Extract the [x, y] coordinate from the center of the cell holding the provided text.  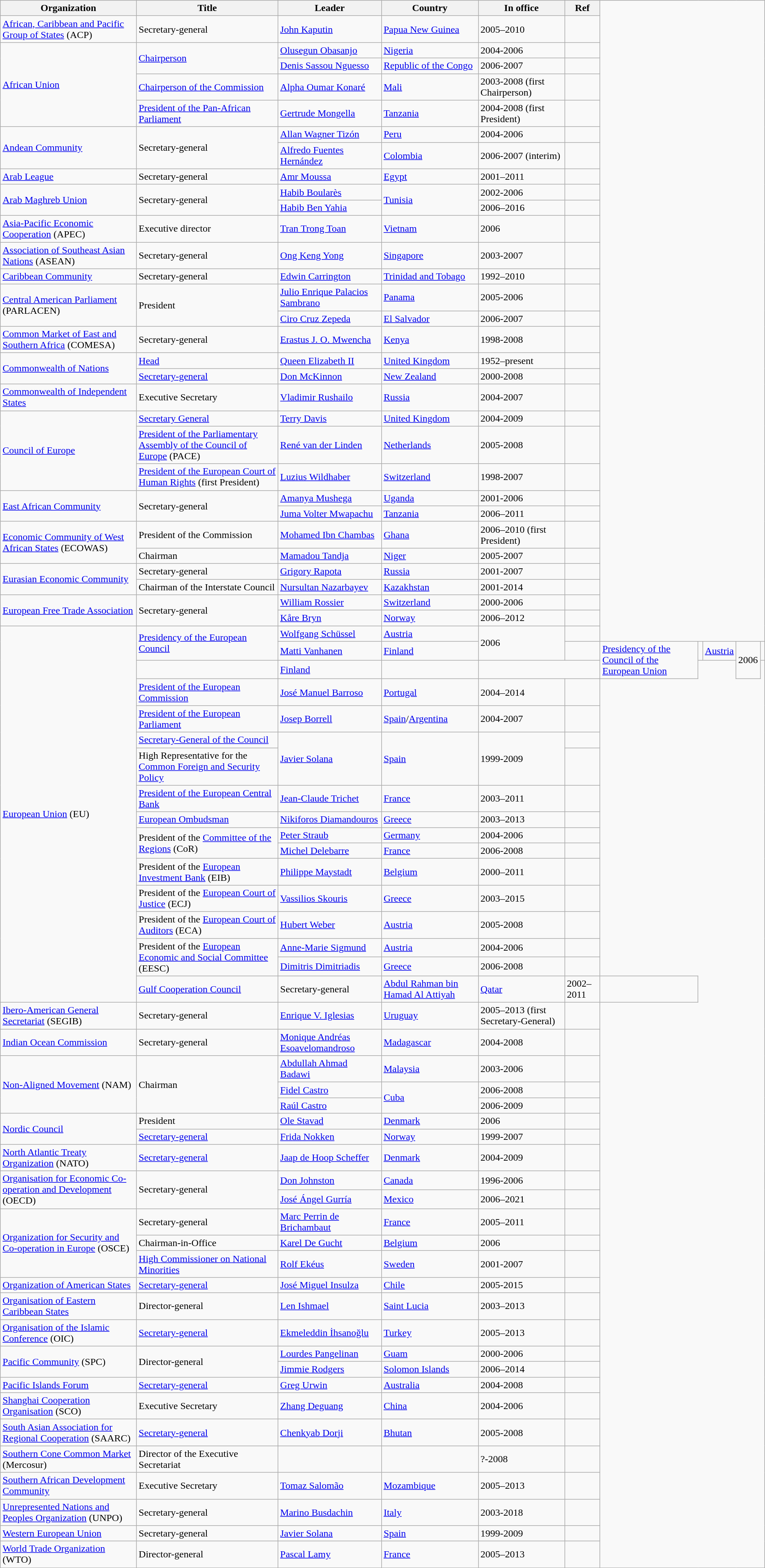
Anne-Marie Sigmund [329, 947]
William Rossier [329, 603]
Mohamed Ibn Chambas [329, 534]
New Zealand [430, 376]
Pacific Islands Forum [69, 1385]
Alfredo Fuentes Hernández [329, 155]
2000-2008 [521, 376]
Len Ishmael [329, 1306]
Country [430, 8]
2003-2018 [521, 1512]
2003-2008 (first Chairperson) [521, 87]
Panama [430, 297]
North Atlantic Treaty Organization (NATO) [69, 1158]
Organisation for Economic Co-operation and Development (OECD) [69, 1190]
Nursultan Nazarbayev [329, 587]
Egypt [430, 176]
Central American Parliament (PARLACEN) [69, 306]
2005-2006 [521, 297]
Olusegun Obasanjo [329, 50]
Council of Europe [69, 450]
Eurasian Economic Community [69, 579]
Mali [430, 87]
José Manuel Barroso [329, 692]
Arab League [69, 176]
President of the European Court of Human Rights (first President) [207, 477]
Organization for Security and Co-operation in Europe (OSCE) [69, 1243]
2003–2011 [521, 798]
Greg Urwin [329, 1385]
Australia [430, 1385]
Canada [430, 1180]
Don McKinnon [329, 376]
European Ombudsman [207, 820]
World Trade Organization (WTO) [69, 1554]
Secretary-General of the Council [207, 740]
Papua New Guinea [430, 29]
Rolf Ekéus [329, 1264]
Trinidad and Tobago [430, 277]
President of the European Investment Bank (EIB) [207, 872]
Hubert Weber [329, 925]
1998-2008 [521, 340]
2005–2010 [521, 29]
Michel Delebarre [329, 851]
Vassilios Skouris [329, 898]
Matti Vanhanen [329, 651]
2005-2007 [521, 556]
Mamadou Tandja [329, 556]
Chairman of the Interstate Council [207, 587]
Arab Maghreb Union [69, 200]
Kåre Bryn [329, 618]
Bhutan [430, 1432]
Netherlands [430, 445]
Marc Perrin de Brichambaut [329, 1222]
Indian Ocean Commission [69, 1043]
Ekmeleddin İhsanoğlu [329, 1333]
Peru [430, 134]
Organization of American States [69, 1285]
Habib Boularès [329, 192]
Ghana [430, 534]
Zhang Deguang [329, 1406]
Amanya Mushega [329, 498]
Gertrude Mongella [329, 114]
2006–2014 [521, 1369]
1998-2007 [521, 477]
Western European Union [69, 1533]
2006–2021 [521, 1199]
2001-2014 [521, 587]
Colombia [430, 155]
Chairperson [207, 58]
Luzius Wildhaber [329, 477]
Chairman-in-Office [207, 1243]
African Union [69, 85]
Cuba [430, 1098]
Fidel Castro [329, 1090]
Organisation of Eastern Caribbean States [69, 1306]
Vietnam [430, 229]
East African Community [69, 506]
Abdullah Ahmad Badawi [329, 1069]
Director of the Executive Secretariat [207, 1459]
1999-2007 [521, 1137]
Karel De Gucht [329, 1243]
President of the European Central Bank [207, 798]
José Miguel Insulza [329, 1285]
Commonwealth of Independent States [69, 397]
Denis Sassou Nguesso [329, 66]
Shanghai Cooperation Organisation (SCO) [69, 1406]
Chile [430, 1285]
Jimmie Rodgers [329, 1369]
Title [207, 8]
Qatar [521, 989]
2006-2007 (interim) [521, 155]
Organisation of the Islamic Conference (OIC) [69, 1333]
Peter Straub [329, 835]
Nikiforos Diamandouros [329, 820]
In office [521, 8]
Organization [69, 8]
Queen Elizabeth II [329, 361]
Sweden [430, 1264]
José Ángel Gurría [329, 1199]
Uruguay [430, 1016]
Solomon Islands [430, 1369]
Pascal Lamy [329, 1554]
2006–2011 [521, 514]
President of the European Economic and Social Committee (EESC) [207, 957]
Andean Community [69, 148]
Monique Andréas Esoavelomandroso [329, 1043]
Uganda [430, 498]
2003–2015 [521, 898]
2001-2006 [521, 498]
2002–2011 [583, 989]
Southern African Development Community [69, 1485]
Jean-Claude Trichet [329, 798]
Common Market of East and Southern Africa (COMESA) [69, 340]
1952–present [521, 361]
Ibero-American General Secretariat (SEGIB) [69, 1016]
2000–2011 [521, 872]
Germany [430, 835]
European Union (EU) [69, 814]
African, Caribbean and Pacific Group of States (ACP) [69, 29]
Niger [430, 556]
Commonwealth of Nations [69, 369]
President of the Pan-African Parliament [207, 114]
2001–2011 [521, 176]
Ref [583, 8]
Malaysia [430, 1069]
Marino Busdachin [329, 1512]
President of the Commission [207, 534]
Tran Trong Toan [329, 229]
Edwin Carrington [329, 277]
President of the European Parliament [207, 719]
Nordic Council [69, 1129]
Kazakhstan [430, 587]
Kenya [430, 340]
Abdul Rahman bin Hamad Al Attiyah [430, 989]
Southern Cone Common Market (Mercosur) [69, 1459]
Philippe Maystadt [329, 872]
Mozambique [430, 1485]
High Commissioner on National Minorities [207, 1264]
Chairperson of the Commission [207, 87]
1996-2006 [521, 1180]
Raúl Castro [329, 1106]
Wolfgang Schüssel [329, 634]
Madagascar [430, 1043]
Enrique V. Iglesias [329, 1016]
Frida Nokken [329, 1137]
2003-2007 [521, 255]
Josep Borrell [329, 719]
Julio Enrique Palacios Sambrano [329, 297]
Asia-Pacific Economic Cooperation (APEC) [69, 229]
Association of Southeast Asian Nations (ASEAN) [69, 255]
Republic of the Congo [430, 66]
President of the European Court of Auditors (ECA) [207, 925]
Ciro Cruz Zepeda [329, 319]
Gulf Cooperation Council [207, 989]
Leader [329, 8]
?-2008 [521, 1459]
Head [207, 361]
Pacific Community (SPC) [69, 1362]
Tunisia [430, 200]
2005–2011 [521, 1222]
John Kaputin [329, 29]
Non-Aligned Movement (NAM) [69, 1084]
Erastus J. O. Mwencha [329, 340]
Mexico [430, 1199]
Lourdes Pangelinan [329, 1354]
South Asian Association for Regional Cooperation (SAARC) [69, 1432]
2005-2015 [521, 1285]
Ong Keng Yong [329, 255]
2005–2013 (first Secretary-General) [521, 1016]
Executive director [207, 229]
High Representative for the Common Foreign and Security Policy [207, 766]
European Free Trade Association [69, 610]
Tomaz Salomão [329, 1485]
President of the European Court of Justice (ECJ) [207, 898]
Unrepresented Nations and Peoples Organization (UNPO) [69, 1512]
Chenkyab Dorji [329, 1432]
Caribbean Community [69, 277]
Economic Community of West African States (ECOWAS) [69, 543]
2003-2006 [521, 1069]
René van der Linden [329, 445]
China [430, 1406]
President of the Committee of the Regions (CoR) [207, 843]
2006–2010 (first President) [521, 534]
Juma Volter Mwapachu [329, 514]
Portugal [430, 692]
Grigory Rapota [329, 571]
Spain/Argentina [430, 719]
Presidency of the European Council [207, 643]
Amr Moussa [329, 176]
Guam [430, 1354]
Nigeria [430, 50]
1992–2010 [521, 277]
Turkey [430, 1333]
Habib Ben Yahia [329, 208]
El Salvador [430, 319]
2002-2006 [521, 192]
President of the Parliamentary Assembly of the Council of Europe (PACE) [207, 445]
Ole Stavad [329, 1121]
Terry Davis [329, 418]
2006–2012 [521, 618]
President of the European Commission [207, 692]
2004-2008 (first President) [521, 114]
Secretary General [207, 418]
Vladimir Rushailo [329, 397]
Saint Lucia [430, 1306]
Singapore [430, 255]
Allan Wagner Tizón [329, 134]
Don Johnston [329, 1180]
2004–2014 [521, 692]
2006–2016 [521, 208]
2006-2009 [521, 1106]
Jaap de Hoop Scheffer [329, 1158]
Italy [430, 1512]
Dimitris Dimitriadis [329, 967]
Alpha Oumar Konaré [329, 87]
Presidency of the Council of the European Union [649, 660]
